Pinpoint the cell where the given text exists, returning its [X, Y] midpoint coordinate. 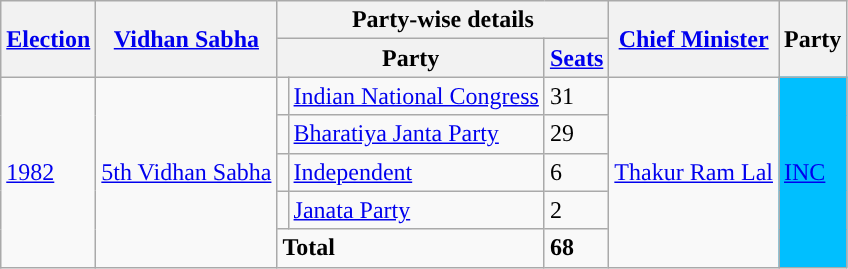
Janata Party [416, 210]
29 [576, 134]
5th Vidhan Sabha [186, 172]
Party-wise details [443, 20]
INC [812, 172]
68 [576, 248]
Vidhan Sabha [186, 39]
Bharatiya Janta Party [416, 134]
Indian National Congress [416, 96]
Thakur Ram Lal [694, 172]
Election [48, 39]
2 [576, 210]
Chief Minister [694, 39]
Total [410, 248]
6 [576, 172]
1982 [48, 172]
Independent [416, 172]
31 [576, 96]
Seats [576, 58]
